Determine the [X, Y] coordinate at the center of the cell enclosing the given text.  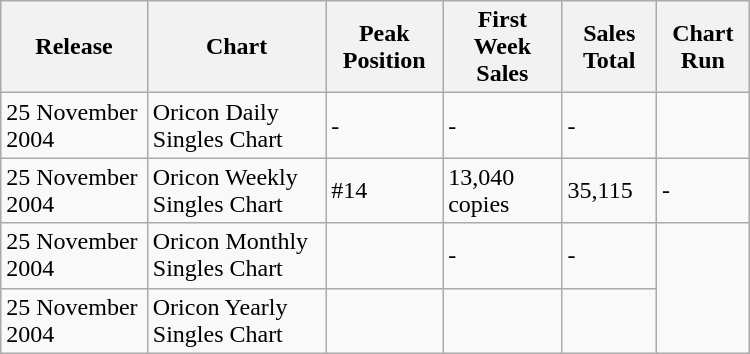
13,040 copies [502, 190]
Release [74, 47]
#14 [384, 190]
Oricon Monthly Singles Chart [236, 256]
Chart Run [702, 47]
Peak Position [384, 47]
First Week Sales [502, 47]
35,115 [609, 190]
Oricon Yearly Singles Chart [236, 320]
Oricon Daily Singles Chart [236, 126]
Oricon Weekly Singles Chart [236, 190]
Chart [236, 47]
Sales Total [609, 47]
